From the cell containing the given text, extract its center point as [x, y] coordinate. 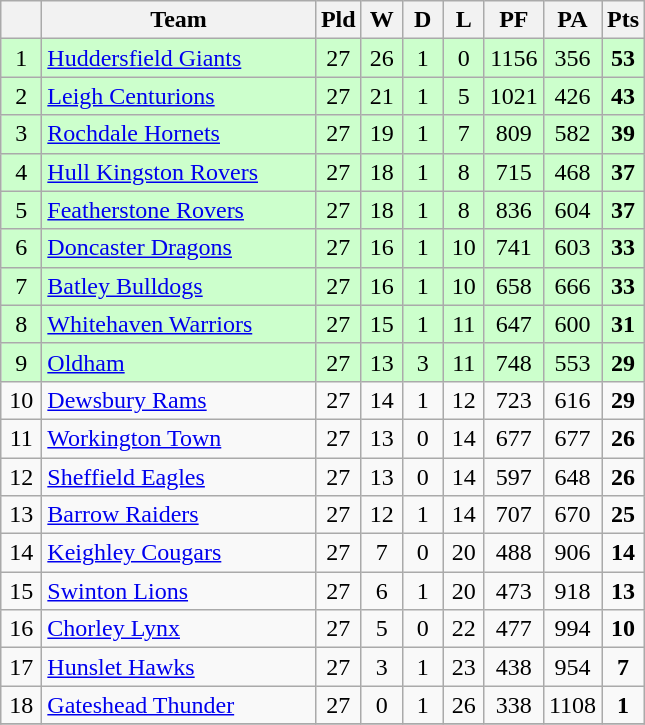
707 [514, 515]
25 [624, 515]
21 [382, 96]
Featherstone Rovers [179, 210]
1021 [514, 96]
D [422, 20]
Hull Kingston Rovers [179, 172]
4 [22, 172]
Oldham [179, 362]
553 [572, 362]
809 [514, 134]
Barrow Raiders [179, 515]
582 [572, 134]
616 [572, 400]
PF [514, 20]
1156 [514, 58]
994 [572, 629]
Whitehaven Warriors [179, 324]
PA [572, 20]
Pld [338, 20]
670 [572, 515]
658 [514, 286]
Sheffield Eagles [179, 477]
19 [382, 134]
600 [572, 324]
Swinton Lions [179, 591]
31 [624, 324]
356 [572, 58]
741 [514, 248]
338 [514, 705]
23 [464, 667]
1108 [572, 705]
906 [572, 553]
603 [572, 248]
W [382, 20]
53 [624, 58]
488 [514, 553]
426 [572, 96]
647 [514, 324]
438 [514, 667]
918 [572, 591]
Workington Town [179, 438]
Leigh Centurions [179, 96]
715 [514, 172]
17 [22, 667]
748 [514, 362]
22 [464, 629]
L [464, 20]
954 [572, 667]
Huddersfield Giants [179, 58]
477 [514, 629]
473 [514, 591]
9 [22, 362]
39 [624, 134]
2 [22, 96]
604 [572, 210]
Batley Bulldogs [179, 286]
Doncaster Dragons [179, 248]
468 [572, 172]
597 [514, 477]
Chorley Lynx [179, 629]
Gateshead Thunder [179, 705]
Dewsbury Rams [179, 400]
648 [572, 477]
Pts [624, 20]
43 [624, 96]
Rochdale Hornets [179, 134]
723 [514, 400]
Hunslet Hawks [179, 667]
836 [514, 210]
666 [572, 286]
Team [179, 20]
Keighley Cougars [179, 553]
